Output the (x, y) coordinate of the center of the cell containing the given text.  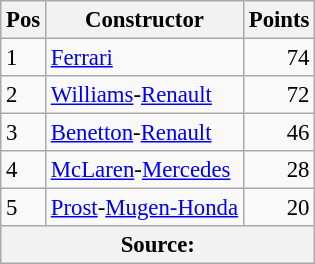
5 (24, 208)
Constructor (145, 20)
1 (24, 58)
4 (24, 170)
Prost-Mugen-Honda (145, 208)
Source: (158, 245)
3 (24, 133)
McLaren-Mercedes (145, 170)
Ferrari (145, 58)
Benetton-Renault (145, 133)
74 (278, 58)
Pos (24, 20)
2 (24, 95)
28 (278, 170)
20 (278, 208)
Williams-Renault (145, 95)
Points (278, 20)
72 (278, 95)
46 (278, 133)
